Identify which cell holds the provided text, then report its (x, y) central coordinate. 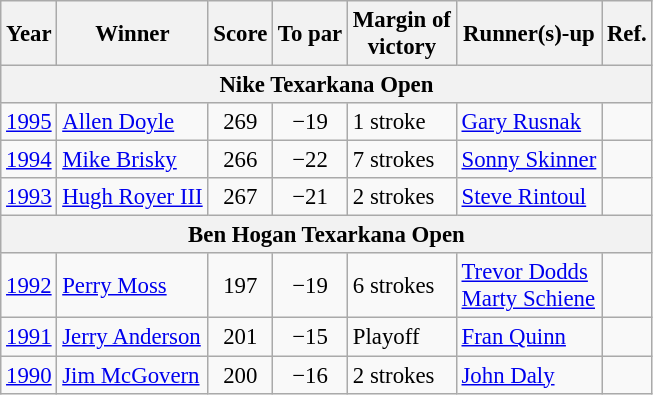
1 stroke (402, 122)
Trevor Dodds Marty Schiene (528, 286)
1991 (29, 337)
Steve Rintoul (528, 197)
Perry Moss (132, 286)
−16 (310, 375)
Sonny Skinner (528, 160)
Year (29, 34)
Runner(s)-up (528, 34)
6 strokes (402, 286)
1992 (29, 286)
1993 (29, 197)
197 (240, 286)
7 strokes (402, 160)
267 (240, 197)
−21 (310, 197)
−22 (310, 160)
Allen Doyle (132, 122)
Nike Texarkana Open (326, 85)
Ref. (627, 34)
To par (310, 34)
1994 (29, 160)
200 (240, 375)
−15 (310, 337)
Hugh Royer III (132, 197)
Ben Hogan Texarkana Open (326, 235)
John Daly (528, 375)
Winner (132, 34)
269 (240, 122)
1990 (29, 375)
Playoff (402, 337)
Jerry Anderson (132, 337)
1995 (29, 122)
201 (240, 337)
Fran Quinn (528, 337)
Margin ofvictory (402, 34)
Mike Brisky (132, 160)
Gary Rusnak (528, 122)
Jim McGovern (132, 375)
Score (240, 34)
266 (240, 160)
